Return the [X, Y] coordinate for the center point of the cell that contains the specified text.  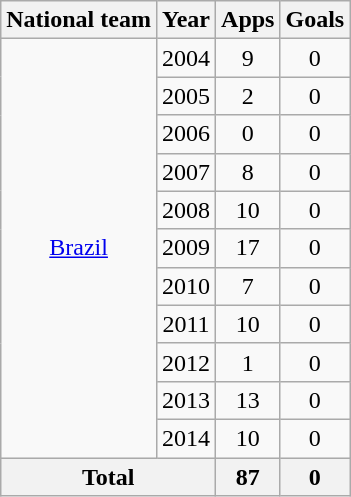
Total [108, 477]
2011 [186, 324]
Year [186, 20]
2014 [186, 438]
2009 [186, 248]
2013 [186, 400]
Brazil [79, 248]
2007 [186, 172]
13 [248, 400]
9 [248, 58]
2006 [186, 134]
Goals [315, 20]
National team [79, 20]
87 [248, 477]
2012 [186, 362]
7 [248, 286]
2008 [186, 210]
2010 [186, 286]
8 [248, 172]
Apps [248, 20]
1 [248, 362]
2 [248, 96]
17 [248, 248]
2005 [186, 96]
2004 [186, 58]
